Scan for the cell matching the given text and deliver its [X, Y] coordinate at center. 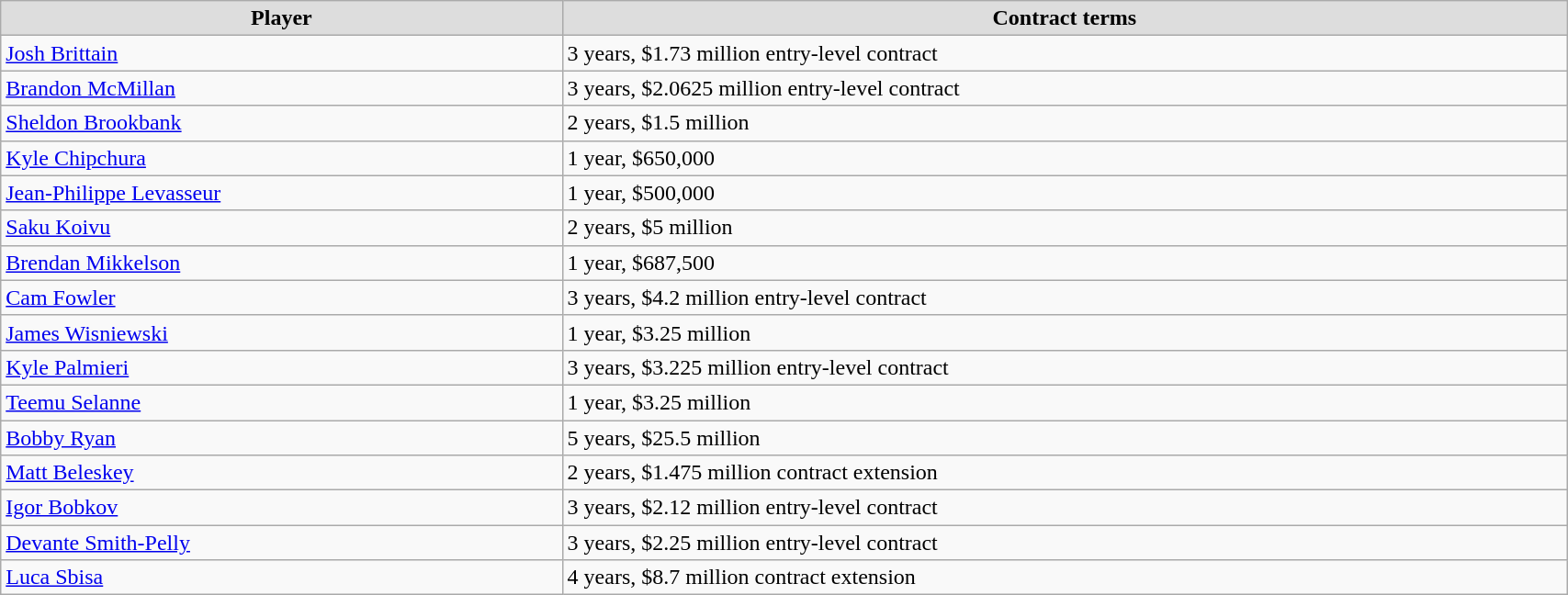
Player [281, 18]
Kyle Palmieri [281, 367]
Luca Sbisa [281, 578]
2 years, $1.475 million contract extension [1065, 473]
1 year, $687,500 [1065, 263]
3 years, $3.225 million entry-level contract [1065, 367]
1 year, $650,000 [1065, 158]
Brandon McMillan [281, 88]
Jean-Philippe Levasseur [281, 193]
3 years, $4.2 million entry-level contract [1065, 297]
Contract terms [1065, 18]
3 years, $2.0625 million entry-level contract [1065, 88]
Devante Smith-Pelly [281, 543]
4 years, $8.7 million contract extension [1065, 578]
Kyle Chipchura [281, 158]
Josh Brittain [281, 53]
Cam Fowler [281, 297]
1 year, $500,000 [1065, 193]
Igor Bobkov [281, 508]
2 years, $1.5 million [1065, 123]
Teemu Selanne [281, 402]
Sheldon Brookbank [281, 123]
2 years, $5 million [1065, 228]
Bobby Ryan [281, 438]
Matt Beleskey [281, 473]
5 years, $25.5 million [1065, 438]
3 years, $2.12 million entry-level contract [1065, 508]
Brendan Mikkelson [281, 263]
3 years, $1.73 million entry-level contract [1065, 53]
3 years, $2.25 million entry-level contract [1065, 543]
James Wisniewski [281, 332]
Saku Koivu [281, 228]
